From the cell containing the given text, extract its center point as (x, y) coordinate. 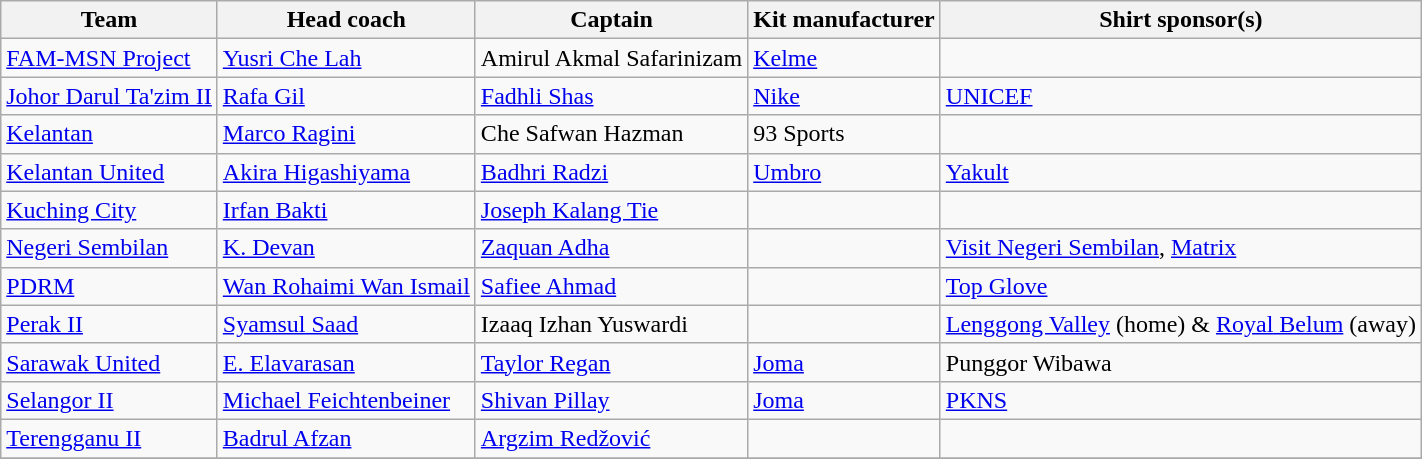
Punggor Wibawa (1180, 362)
Top Glove (1180, 286)
Irfan Bakti (346, 210)
UNICEF (1180, 96)
K. Devan (346, 248)
Amirul Akmal Safarinizam (611, 58)
Yakult (1180, 172)
Team (110, 20)
Kelantan (110, 134)
Shirt sponsor(s) (1180, 20)
Visit Negeri Sembilan, Matrix (1180, 248)
Negeri Sembilan (110, 248)
Che Safwan Hazman (611, 134)
Head coach (346, 20)
Umbro (844, 172)
Shivan Pillay (611, 400)
Izaaq Izhan Yuswardi (611, 324)
Kelantan United (110, 172)
Selangor II (110, 400)
Badhri Radzi (611, 172)
Johor Darul Ta'zim II (110, 96)
Perak II (110, 324)
Terengganu II (110, 438)
Joseph Kalang Tie (611, 210)
E. Elavarasan (346, 362)
Kit manufacturer (844, 20)
Rafa Gil (346, 96)
Kelme (844, 58)
Captain (611, 20)
FAM-MSN Project (110, 58)
Sarawak United (110, 362)
Wan Rohaimi Wan Ismail (346, 286)
93 Sports (844, 134)
Taylor Regan (611, 362)
Safiee Ahmad (611, 286)
Michael Feichtenbeiner (346, 400)
Kuching City (110, 210)
Zaquan Adha (611, 248)
Marco Ragini (346, 134)
Akira Higashiyama (346, 172)
Nike (844, 96)
PDRM (110, 286)
Argzim Redžović (611, 438)
Lenggong Valley (home) & Royal Belum (away) (1180, 324)
PKNS (1180, 400)
Fadhli Shas (611, 96)
Yusri Che Lah (346, 58)
Badrul Afzan (346, 438)
Syamsul Saad (346, 324)
